Identify which cell holds the provided text, then report its (x, y) central coordinate. 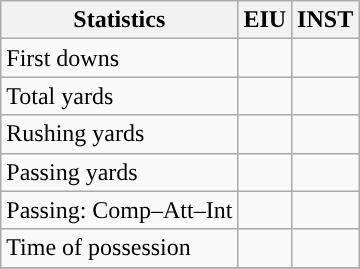
Passing yards (120, 172)
Rushing yards (120, 134)
First downs (120, 58)
Statistics (120, 20)
Passing: Comp–Att–Int (120, 210)
Time of possession (120, 248)
EIU (265, 20)
INST (326, 20)
Total yards (120, 96)
